Return the (X, Y) coordinate for the center point of the cell that contains the specified text.  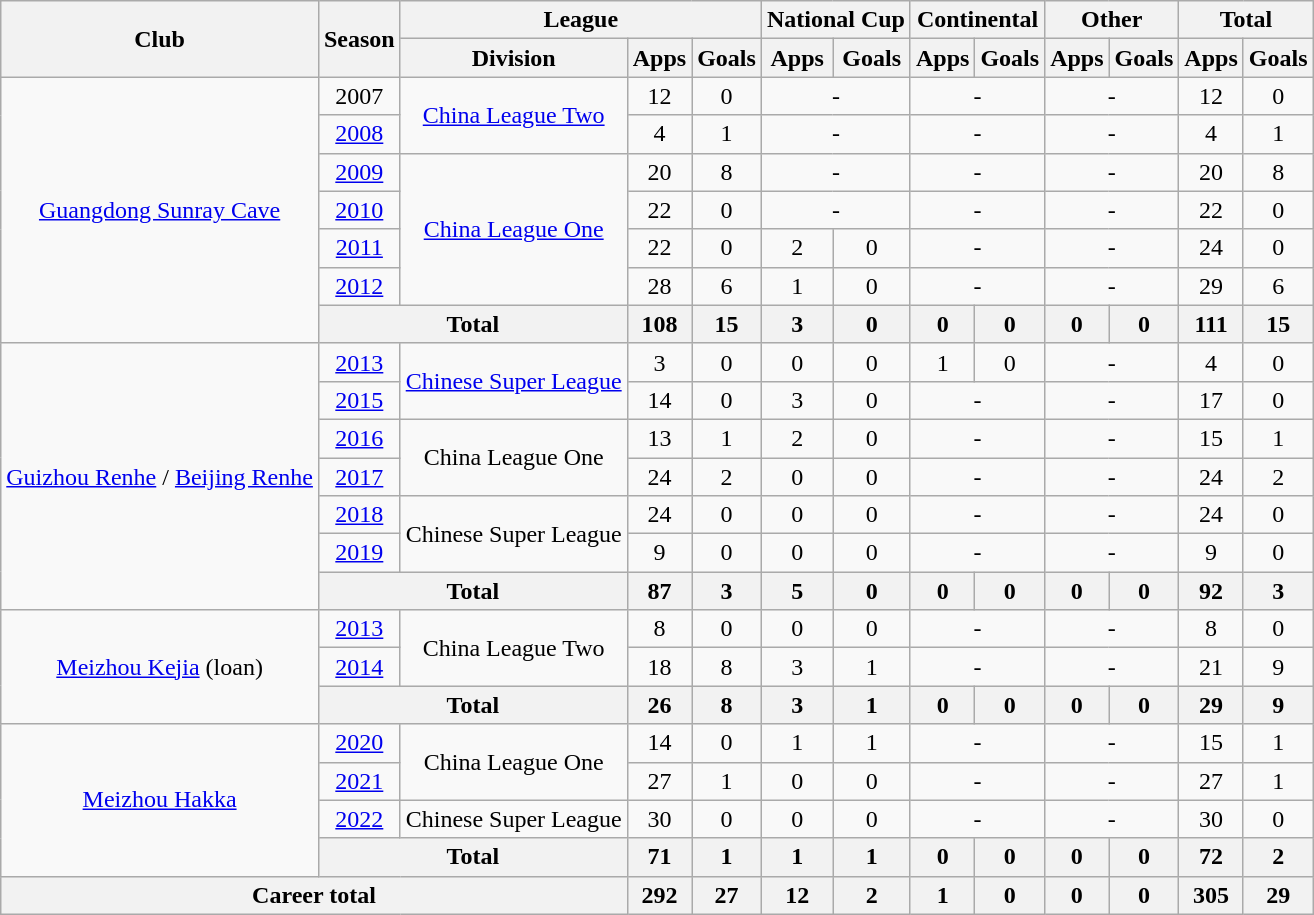
108 (659, 324)
Guangdong Sunray Cave (160, 210)
2007 (359, 96)
League (580, 20)
2015 (359, 400)
72 (1211, 857)
Continental (977, 20)
2012 (359, 286)
2017 (359, 477)
2016 (359, 438)
2021 (359, 781)
2014 (359, 667)
2010 (359, 210)
87 (659, 591)
18 (659, 667)
13 (659, 438)
Season (359, 39)
292 (659, 895)
2011 (359, 248)
2008 (359, 134)
Guizhou Renhe / Beijing Renhe (160, 476)
2019 (359, 553)
17 (1211, 400)
2020 (359, 743)
Club (160, 39)
Division (514, 58)
26 (659, 705)
2022 (359, 819)
Other (1112, 20)
92 (1211, 591)
2009 (359, 172)
111 (1211, 324)
Meizhou Kejia (loan) (160, 667)
Career total (314, 895)
5 (797, 591)
71 (659, 857)
21 (1211, 667)
National Cup (836, 20)
28 (659, 286)
2018 (359, 515)
Meizhou Hakka (160, 800)
305 (1211, 895)
